Pinpoint the cell where the given text exists, returning its [X, Y] midpoint coordinate. 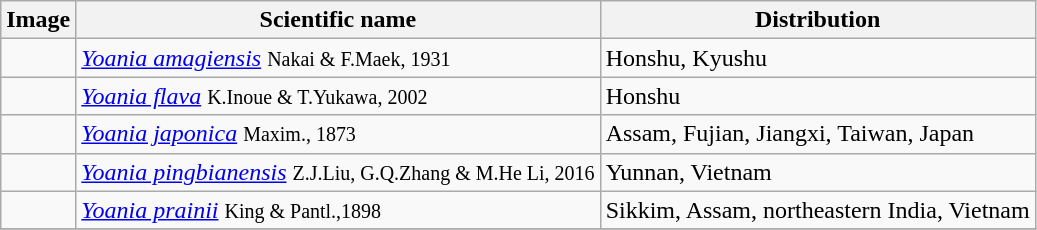
Honshu [818, 96]
Yoania amagiensis Nakai & F.Maek, 1931 [338, 58]
Image [38, 20]
Sikkim, Assam, northeastern India, Vietnam [818, 210]
Distribution [818, 20]
Assam, Fujian, Jiangxi, Taiwan, Japan [818, 134]
Honshu, Kyushu [818, 58]
Yoania flava K.Inoue & T.Yukawa, 2002 [338, 96]
Yoania prainii King & Pantl.,1898 [338, 210]
Yoania pingbianensis Z.J.Liu, G.Q.Zhang & M.He Li, 2016 [338, 172]
Yunnan, Vietnam [818, 172]
Yoania japonica Maxim., 1873 [338, 134]
Scientific name [338, 20]
